Find where the given text appears and provide that cell's center as [X, Y] coordinate. 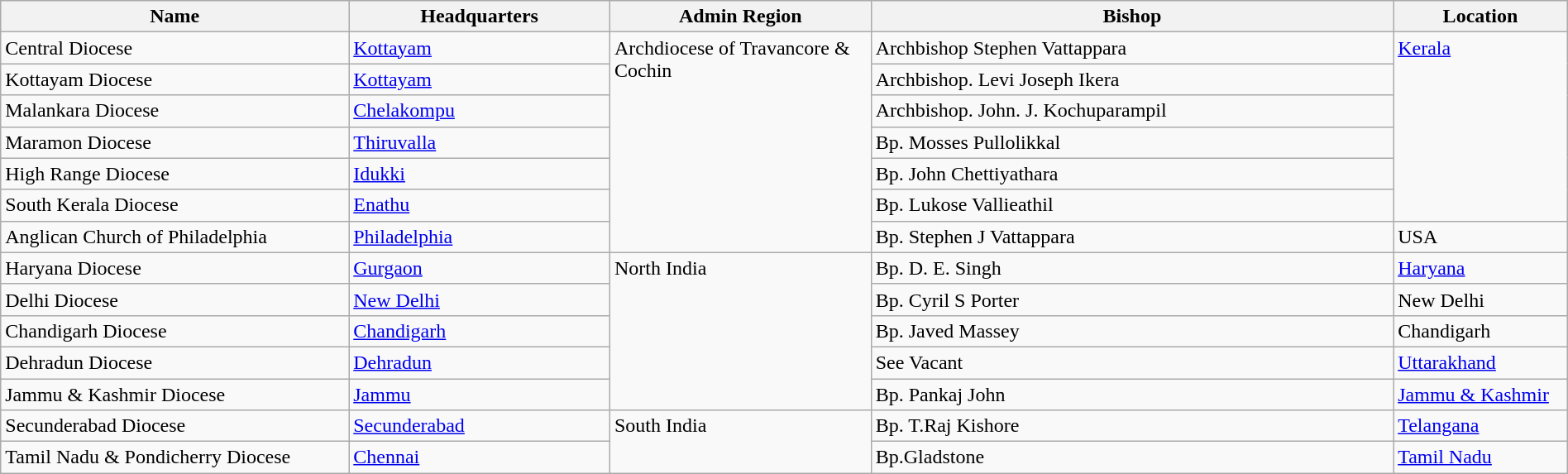
Delhi Diocese [175, 299]
Gurgaon [480, 268]
Bp. Javed Massey [1132, 331]
Archbishop Stephen Vattappara [1132, 48]
Secunderabad Diocese [175, 426]
Idukki [480, 174]
Archbishop. John. J. Kochuparampil [1132, 111]
Jammu [480, 395]
Bp. Mosses Pullolikkal [1132, 142]
Tamil Nadu & Pondicherry Diocese [175, 457]
South Kerala Diocese [175, 205]
Malankara Diocese [175, 111]
Kerala [1480, 127]
Archbishop. Levi Joseph Ikera [1132, 79]
Bishop [1132, 17]
Bp. T.Raj Kishore [1132, 426]
Anglican Church of Philadelphia [175, 237]
Central Diocese [175, 48]
Maramon Diocese [175, 142]
Philadelphia [480, 237]
Dehradun Diocese [175, 362]
Admin Region [740, 17]
Headquarters [480, 17]
Bp. D. E. Singh [1132, 268]
Haryana [1480, 268]
Thiruvalla [480, 142]
USA [1480, 237]
See Vacant [1132, 362]
South India [740, 442]
Chelakompu [480, 111]
Haryana Diocese [175, 268]
Name [175, 17]
Bp.Gladstone [1132, 457]
Location [1480, 17]
Jammu & Kashmir Diocese [175, 395]
Tamil Nadu [1480, 457]
Bp. Lukose Vallieathil [1132, 205]
Jammu & Kashmir [1480, 395]
Archdiocese of Travancore & Cochin [740, 142]
Enathu [480, 205]
Chennai [480, 457]
Secunderabad [480, 426]
Dehradun [480, 362]
Bp. Pankaj John [1132, 395]
Kottayam Diocese [175, 79]
Bp. Stephen J Vattappara [1132, 237]
Chandigarh Diocese [175, 331]
Bp. John Chettiyathara [1132, 174]
Bp. Cyril S Porter [1132, 299]
North India [740, 331]
Uttarakhand [1480, 362]
High Range Diocese [175, 174]
Telangana [1480, 426]
